Return (X, Y) of the center of cell containing provided text 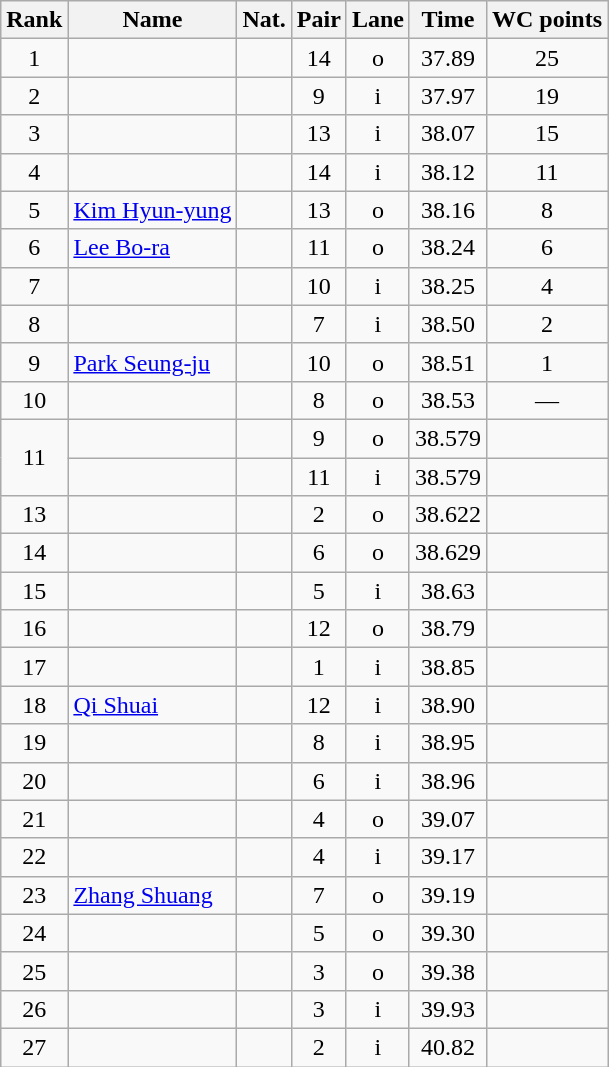
Park Seung-ju (152, 362)
38.24 (448, 248)
Pair (318, 20)
37.89 (448, 58)
WC points (546, 20)
Nat. (264, 20)
17 (34, 667)
Lee Bo-ra (152, 248)
23 (34, 895)
38.16 (448, 210)
Rank (34, 20)
39.19 (448, 895)
Kim Hyun-yung (152, 210)
20 (34, 781)
38.25 (448, 286)
38.53 (448, 400)
39.30 (448, 933)
38.79 (448, 629)
38.90 (448, 705)
38.96 (448, 781)
21 (34, 819)
39.38 (448, 971)
38.622 (448, 515)
Name (152, 20)
Lane (378, 20)
Zhang Shuang (152, 895)
Time (448, 20)
38.12 (448, 172)
38.63 (448, 591)
Qi Shuai (152, 705)
27 (34, 1047)
39.93 (448, 1009)
38.51 (448, 362)
38.85 (448, 667)
16 (34, 629)
38.07 (448, 134)
38.50 (448, 324)
38.95 (448, 743)
37.97 (448, 96)
40.82 (448, 1047)
38.629 (448, 553)
39.07 (448, 819)
— (546, 400)
22 (34, 857)
18 (34, 705)
26 (34, 1009)
24 (34, 933)
39.17 (448, 857)
